Search for the cell housing the specified text and yield its [X, Y] center coordinate. 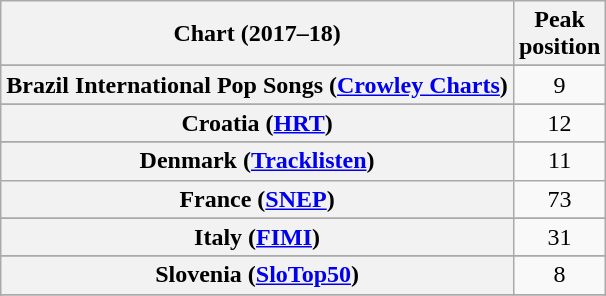
Peakposition [559, 34]
Croatia (HRT) [258, 123]
Slovenia (SloTop50) [258, 275]
Denmark (Tracklisten) [258, 161]
France (SNEP) [258, 199]
9 [559, 85]
12 [559, 123]
31 [559, 237]
Italy (FIMI) [258, 237]
Chart (2017–18) [258, 34]
11 [559, 161]
73 [559, 199]
8 [559, 275]
Brazil International Pop Songs (Crowley Charts) [258, 85]
